Provide the [x, y] coordinate of the cell's center where the given text is located.  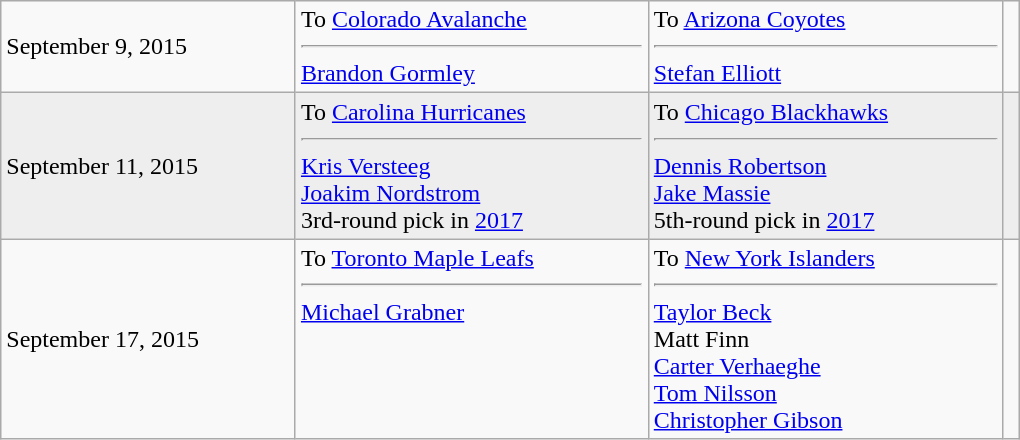
To Chicago Blackhawks Dennis RobertsonJake Massie5th-round pick in 2017 [826, 166]
September 17, 2015 [148, 339]
September 11, 2015 [148, 166]
To New York Islanders Taylor BeckMatt FinnCarter VerhaegheTom NilssonChristopher Gibson [826, 339]
To Colorado Avalanche Brandon Gormley [472, 47]
To Carolina Hurricanes Kris VersteegJoakim Nordstrom3rd-round pick in 2017 [472, 166]
September 9, 2015 [148, 47]
To Arizona Coyotes Stefan Elliott [826, 47]
To Toronto Maple Leafs Michael Grabner [472, 339]
